Pinpoint the cell where the given text exists, returning its [x, y] midpoint coordinate. 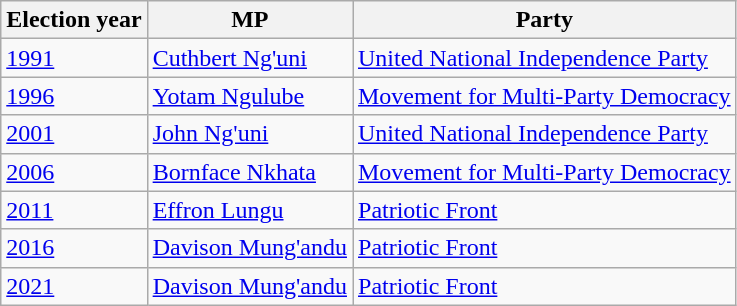
2006 [74, 172]
1996 [74, 96]
1991 [74, 58]
2016 [74, 248]
Party [544, 20]
2011 [74, 210]
Yotam Ngulube [250, 96]
2001 [74, 134]
MP [250, 20]
Cuthbert Ng'uni [250, 58]
Bornface Nkhata [250, 172]
2021 [74, 286]
John Ng'uni [250, 134]
Effron Lungu [250, 210]
Election year [74, 20]
